Return the [X, Y] coordinate for the center point of the cell that contains the specified text.  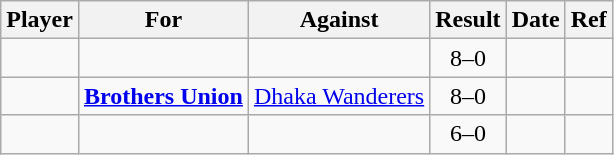
Date [536, 20]
Brothers Union [163, 96]
Dhaka Wanderers [338, 96]
Against [338, 20]
For [163, 20]
6–0 [468, 134]
Result [468, 20]
Player [40, 20]
Ref [588, 20]
